Output the [x, y] coordinate of the center of the cell containing the given text.  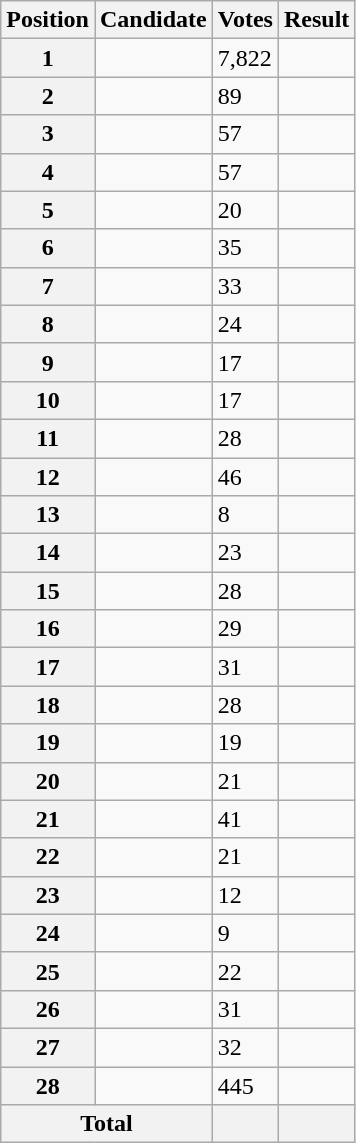
18 [48, 705]
5 [48, 210]
46 [245, 477]
16 [48, 629]
35 [245, 248]
Candidate [153, 20]
15 [48, 591]
29 [245, 629]
Votes [245, 20]
32 [245, 1047]
2 [48, 96]
445 [245, 1085]
6 [48, 248]
1 [48, 58]
26 [48, 1009]
14 [48, 553]
7 [48, 286]
13 [48, 515]
Total [107, 1124]
89 [245, 96]
25 [48, 971]
27 [48, 1047]
33 [245, 286]
7,822 [245, 58]
3 [48, 134]
11 [48, 438]
4 [48, 172]
Result [316, 20]
10 [48, 400]
41 [245, 819]
Position [48, 20]
